Determine the [x, y] coordinate at the center of the cell enclosing the given text.  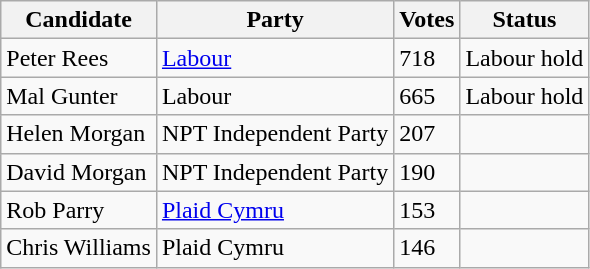
190 [427, 172]
665 [427, 96]
207 [427, 134]
Chris Williams [79, 248]
146 [427, 248]
Votes [427, 20]
Status [524, 20]
153 [427, 210]
Mal Gunter [79, 96]
Party [274, 20]
Rob Parry [79, 210]
718 [427, 58]
Helen Morgan [79, 134]
Candidate [79, 20]
Peter Rees [79, 58]
David Morgan [79, 172]
